Return the (X, Y) coordinate for the center point of the cell that contains the specified text.  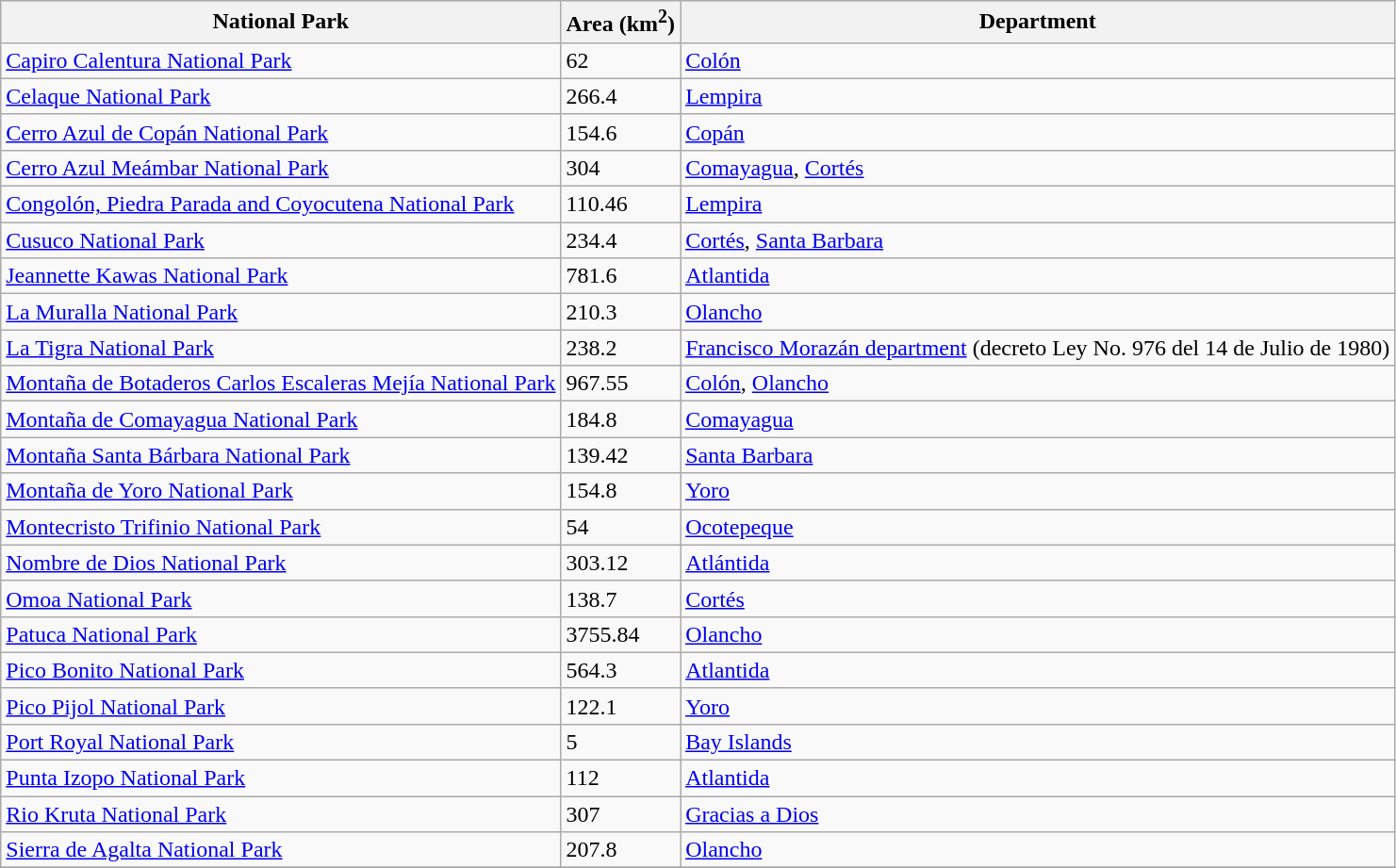
Atlántida (1038, 563)
Port Royal National Park (281, 742)
62 (620, 60)
Nombre de Dios National Park (281, 563)
Cortés (1038, 598)
Montaña de Botaderos Carlos Escaleras Mejía National Park (281, 384)
Cerro Azul Meámbar National Park (281, 168)
Comayagua, Cortés (1038, 168)
Ocotepeque (1038, 527)
Montaña de Yoro National Park (281, 491)
Santa Barbara (1038, 455)
110.46 (620, 205)
Sierra de Agalta National Park (281, 850)
Montaña de Comayagua National Park (281, 419)
Pico Bonito National Park (281, 670)
112 (620, 778)
Montaña Santa Bárbara National Park (281, 455)
234.4 (620, 240)
307 (620, 814)
Comayagua (1038, 419)
266.4 (620, 96)
La Muralla National Park (281, 312)
238.2 (620, 348)
5 (620, 742)
Capiro Calentura National Park (281, 60)
154.6 (620, 132)
Celaque National Park (281, 96)
122.1 (620, 706)
564.3 (620, 670)
154.8 (620, 491)
207.8 (620, 850)
Patuca National Park (281, 634)
54 (620, 527)
Montecristo Trifinio National Park (281, 527)
138.7 (620, 598)
La Tigra National Park (281, 348)
781.6 (620, 276)
Gracias a Dios (1038, 814)
139.42 (620, 455)
Area (km2) (620, 23)
3755.84 (620, 634)
Omoa National Park (281, 598)
Department (1038, 23)
National Park (281, 23)
Francisco Morazán department (decreto Ley No. 976 del 14 de Julio de 1980) (1038, 348)
210.3 (620, 312)
Colón (1038, 60)
303.12 (620, 563)
Cortés, Santa Barbara (1038, 240)
Bay Islands (1038, 742)
Cusuco National Park (281, 240)
Rio Kruta National Park (281, 814)
184.8 (620, 419)
Colón, Olancho (1038, 384)
304 (620, 168)
Jeannette Kawas National Park (281, 276)
Copán (1038, 132)
Cerro Azul de Copán National Park (281, 132)
Pico Pijol National Park (281, 706)
967.55 (620, 384)
Congolón, Piedra Parada and Coyocutena National Park (281, 205)
Punta Izopo National Park (281, 778)
